Scan for the cell matching the given text and deliver its (X, Y) coordinate at center. 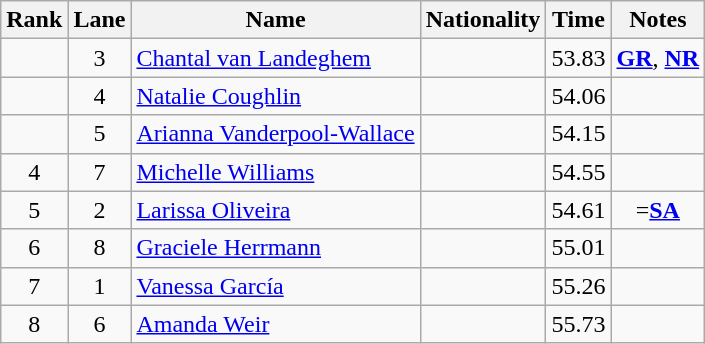
2 (100, 210)
Name (276, 20)
Larissa Oliveira (276, 210)
Chantal van Landeghem (276, 58)
3 (100, 58)
55.26 (578, 286)
Michelle Williams (276, 172)
54.61 (578, 210)
54.06 (578, 96)
54.15 (578, 134)
55.01 (578, 248)
53.83 (578, 58)
Vanessa García (276, 286)
Nationality (483, 20)
Lane (100, 20)
1 (100, 286)
=SA (658, 210)
Rank (34, 20)
55.73 (578, 324)
Time (578, 20)
GR, NR (658, 58)
Notes (658, 20)
Arianna Vanderpool-Wallace (276, 134)
Amanda Weir (276, 324)
54.55 (578, 172)
Natalie Coughlin (276, 96)
Graciele Herrmann (276, 248)
